Search for the cell housing the specified text and yield its (x, y) center coordinate. 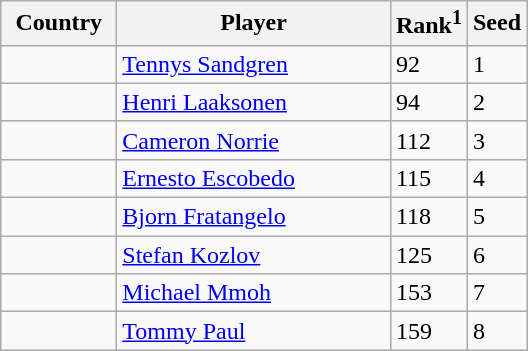
Rank1 (428, 24)
1 (496, 64)
Cameron Norrie (254, 140)
6 (496, 255)
3 (496, 140)
Player (254, 24)
125 (428, 255)
2 (496, 102)
Michael Mmoh (254, 293)
112 (428, 140)
8 (496, 331)
Bjorn Fratangelo (254, 217)
4 (496, 178)
Henri Laaksonen (254, 102)
118 (428, 217)
92 (428, 64)
Country (59, 24)
Seed (496, 24)
Tennys Sandgren (254, 64)
Ernesto Escobedo (254, 178)
159 (428, 331)
Tommy Paul (254, 331)
94 (428, 102)
Stefan Kozlov (254, 255)
153 (428, 293)
115 (428, 178)
5 (496, 217)
7 (496, 293)
